Search for the cell housing the specified text and yield its (X, Y) center coordinate. 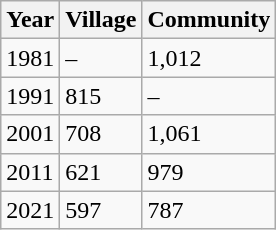
787 (209, 210)
1991 (30, 96)
2001 (30, 134)
Community (209, 20)
1,012 (209, 58)
2011 (30, 172)
Year (30, 20)
708 (101, 134)
979 (209, 172)
621 (101, 172)
597 (101, 210)
2021 (30, 210)
1,061 (209, 134)
1981 (30, 58)
Village (101, 20)
815 (101, 96)
